Identify which cell holds the provided text, then report its (x, y) central coordinate. 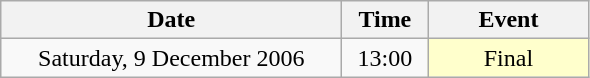
Final (508, 58)
13:00 (385, 58)
Saturday, 9 December 2006 (172, 58)
Event (508, 20)
Time (385, 20)
Date (172, 20)
